From the cell containing the given text, extract its center point as (x, y) coordinate. 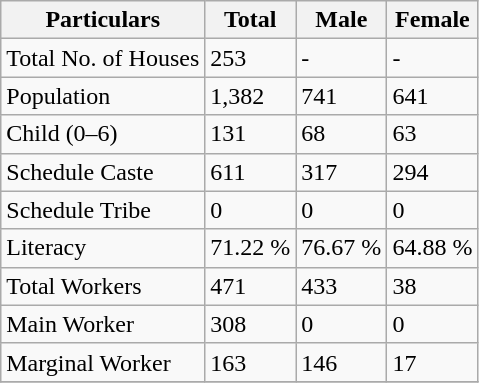
146 (342, 362)
741 (342, 96)
308 (250, 324)
433 (342, 286)
253 (250, 58)
Female (432, 20)
63 (432, 134)
68 (342, 134)
Literacy (103, 248)
71.22 % (250, 248)
Total Workers (103, 286)
Schedule Tribe (103, 210)
471 (250, 286)
64.88 % (432, 248)
294 (432, 172)
1,382 (250, 96)
17 (432, 362)
Main Worker (103, 324)
641 (432, 96)
Particulars (103, 20)
317 (342, 172)
131 (250, 134)
163 (250, 362)
38 (432, 286)
Marginal Worker (103, 362)
Population (103, 96)
Child (0–6) (103, 134)
611 (250, 172)
Male (342, 20)
Schedule Caste (103, 172)
Total (250, 20)
Total No. of Houses (103, 58)
76.67 % (342, 248)
